Return [X, Y] of the center of cell containing provided text 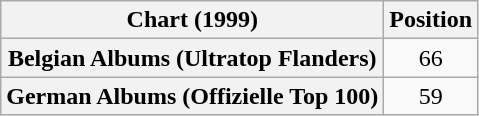
59 [431, 96]
66 [431, 58]
Chart (1999) [192, 20]
German Albums (Offizielle Top 100) [192, 96]
Position [431, 20]
Belgian Albums (Ultratop Flanders) [192, 58]
